Locate the cell with the specified text and output its [x, y] center coordinate. 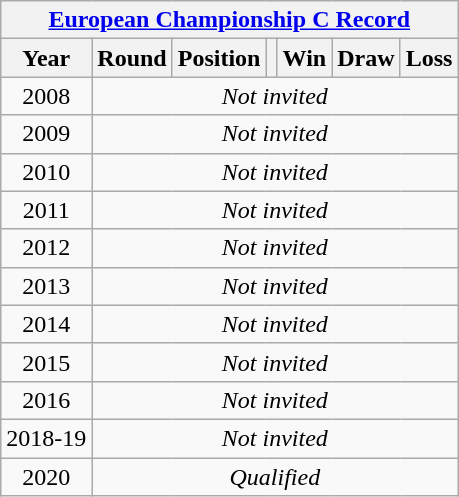
Loss [429, 58]
2020 [46, 477]
European Championship C Record [230, 20]
2018-19 [46, 438]
2015 [46, 362]
Win [304, 58]
2008 [46, 96]
2010 [46, 172]
Round [132, 58]
2012 [46, 248]
2014 [46, 324]
2013 [46, 286]
2009 [46, 134]
Position [219, 58]
2011 [46, 210]
2016 [46, 400]
Year [46, 58]
Draw [366, 58]
Qualified [275, 477]
